From the cell containing the given text, extract its center point as [x, y] coordinate. 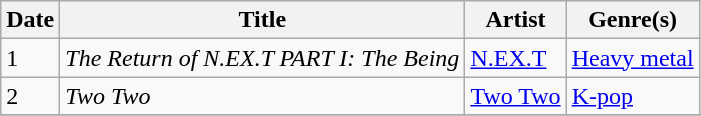
K-pop [632, 96]
The Return of N.EX.T PART I: The Being [262, 58]
N.EX.T [516, 58]
2 [30, 96]
Artist [516, 20]
Title [262, 20]
Date [30, 20]
Genre(s) [632, 20]
Heavy metal [632, 58]
1 [30, 58]
